Provide the (x, y) coordinate of the cell's center where the given text is located.  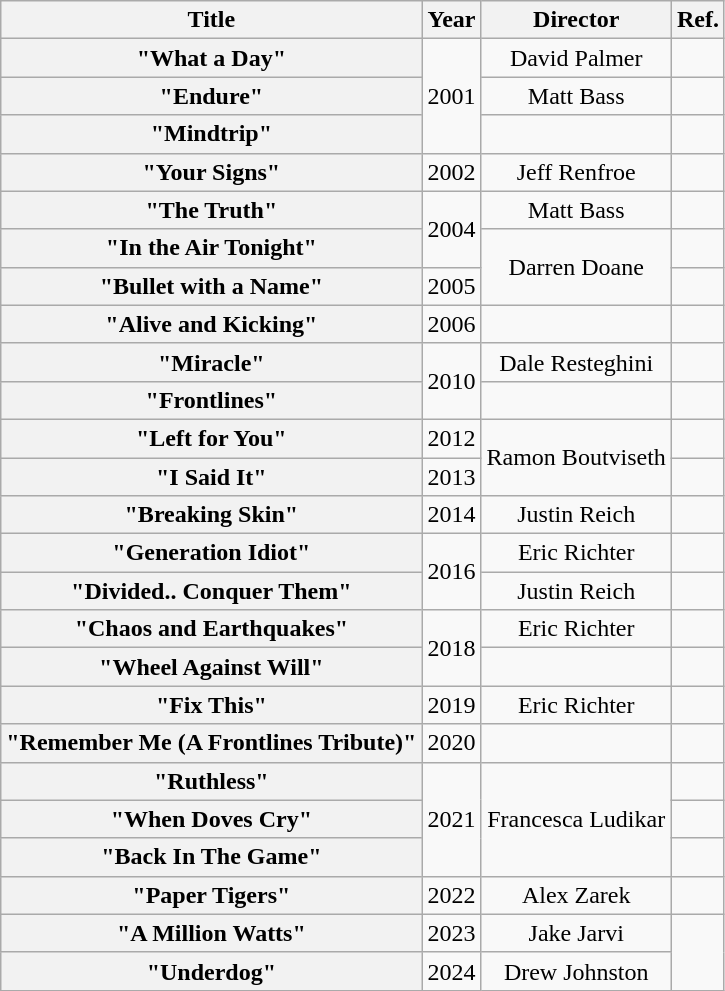
"Breaking Skin" (212, 515)
2012 (452, 438)
"Frontlines" (212, 400)
Jake Jarvi (576, 933)
"In the Air Tonight" (212, 248)
Dale Resteghini (576, 362)
Ref. (698, 20)
Ramon Boutviseth (576, 457)
Jeff Renfroe (576, 172)
"Alive and Kicking" (212, 324)
"Miracle" (212, 362)
2023 (452, 933)
2020 (452, 743)
"Your Signs" (212, 172)
"Ruthless" (212, 781)
"Underdog" (212, 971)
"Mindtrip" (212, 134)
Francesca Ludikar (576, 819)
"Bullet with a Name" (212, 286)
2014 (452, 515)
2005 (452, 286)
Darren Doane (576, 267)
"A Million Watts" (212, 933)
"Paper Tigers" (212, 895)
2002 (452, 172)
2004 (452, 229)
Alex Zarek (576, 895)
"Endure" (212, 96)
2021 (452, 819)
Director (576, 20)
2006 (452, 324)
2001 (452, 96)
"Remember Me (A Frontlines Tribute)" (212, 743)
2013 (452, 477)
"Generation Idiot" (212, 553)
2024 (452, 971)
2010 (452, 381)
"Back In The Game" (212, 857)
2018 (452, 648)
"Fix This" (212, 705)
2022 (452, 895)
"What a Day" (212, 58)
"Divided.. Conquer Them" (212, 591)
2016 (452, 572)
David Palmer (576, 58)
"When Doves Cry" (212, 819)
"Wheel Against Will" (212, 667)
Title (212, 20)
"Chaos and Earthquakes" (212, 629)
Year (452, 20)
Drew Johnston (576, 971)
2019 (452, 705)
"Left for You" (212, 438)
"The Truth" (212, 210)
"I Said It" (212, 477)
